Identify which cell holds the provided text, then report its (X, Y) central coordinate. 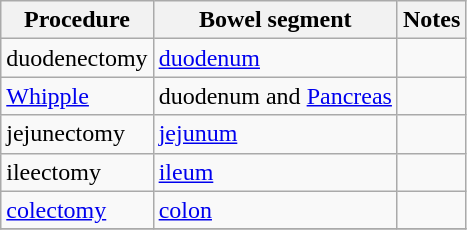
duodenectomy (77, 58)
colectomy (77, 210)
colon (275, 210)
Bowel segment (275, 20)
ileum (275, 172)
Notes (431, 20)
jejunum (275, 134)
Whipple (77, 96)
duodenum (275, 58)
duodenum and Pancreas (275, 96)
ileectomy (77, 172)
Procedure (77, 20)
jejunectomy (77, 134)
